Provide the (x, y) coordinate of the cell's center where the given text is located.  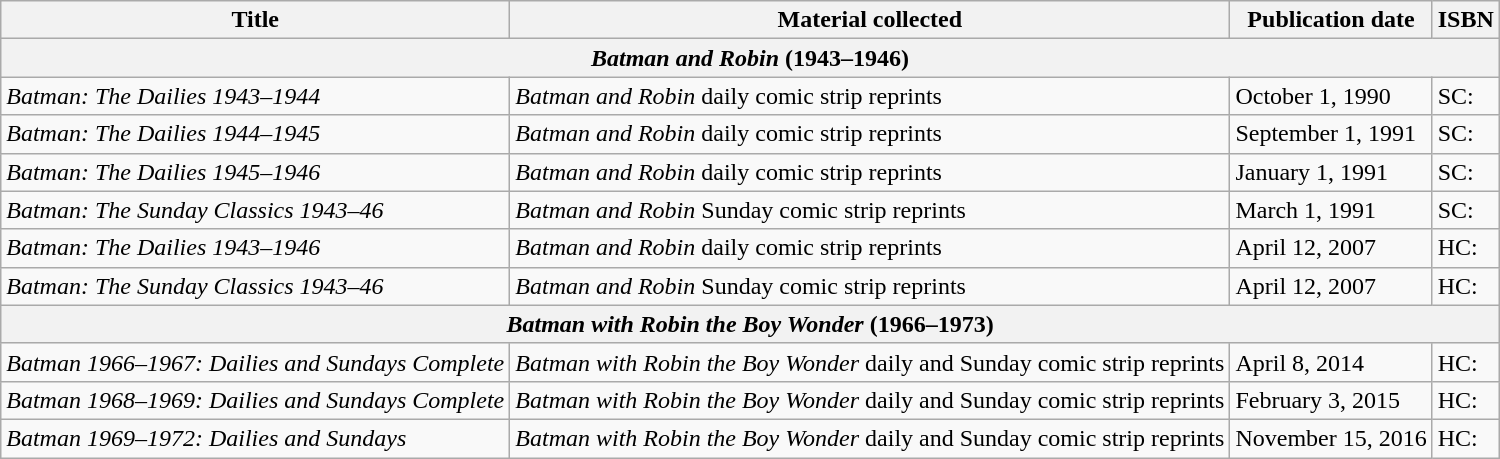
Publication date (1331, 20)
Batman 1968–1969: Dailies and Sundays Complete (256, 400)
Batman: The Dailies 1943–1944 (256, 96)
November 15, 2016 (1331, 438)
Batman 1969–1972: Dailies and Sundays (256, 438)
Batman: The Dailies 1945–1946 (256, 172)
Title (256, 20)
Material collected (870, 20)
October 1, 1990 (1331, 96)
February 3, 2015 (1331, 400)
April 8, 2014 (1331, 362)
Batman: The Dailies 1943–1946 (256, 248)
ISBN (1466, 20)
Batman with Robin the Boy Wonder (1966–1973) (750, 324)
January 1, 1991 (1331, 172)
Batman: The Dailies 1944–1945 (256, 134)
March 1, 1991 (1331, 210)
September 1, 1991 (1331, 134)
Batman 1966–1967: Dailies and Sundays Complete (256, 362)
Batman and Robin (1943–1946) (750, 58)
